Detect which cell encompasses the target text, then output its (X, Y) center coordinate. 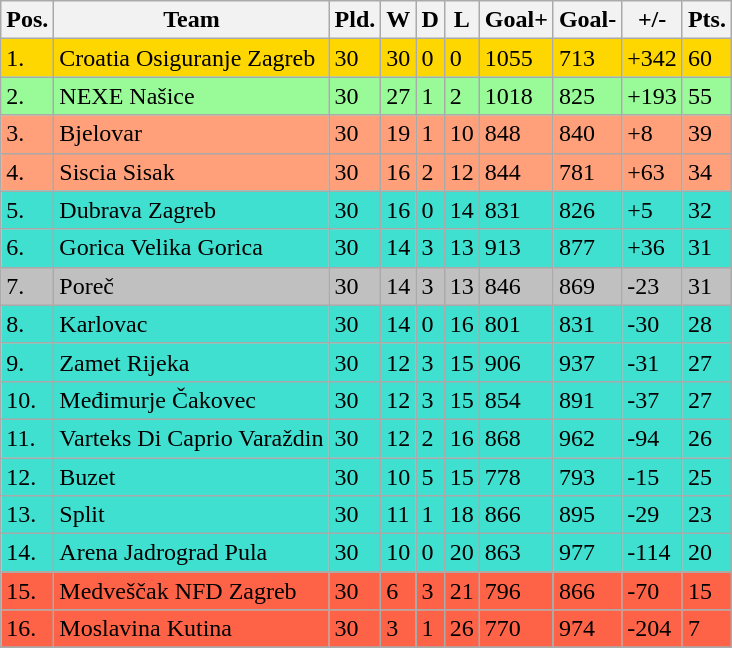
15. (28, 591)
-204 (652, 629)
6. (28, 248)
L (462, 20)
Međimurje Čakovec (192, 400)
Gorica Velika Gorica (192, 248)
3. (28, 134)
7 (706, 629)
962 (587, 438)
Karlovac (192, 324)
974 (587, 629)
840 (587, 134)
+193 (652, 96)
778 (516, 477)
60 (706, 58)
906 (516, 362)
863 (516, 553)
-23 (652, 286)
Siscia Sisak (192, 172)
+5 (652, 210)
846 (516, 286)
W (398, 20)
13. (28, 515)
Dubrava Zagreb (192, 210)
+/- (652, 20)
Goal- (587, 20)
891 (587, 400)
Moslavina Kutina (192, 629)
-94 (652, 438)
801 (516, 324)
Varteks Di Caprio Varaždin (192, 438)
781 (587, 172)
Team (192, 20)
869 (587, 286)
23 (706, 515)
1. (28, 58)
Poreč (192, 286)
770 (516, 629)
Pos. (28, 20)
25 (706, 477)
937 (587, 362)
12. (28, 477)
10. (28, 400)
5 (430, 477)
913 (516, 248)
21 (462, 591)
713 (587, 58)
1018 (516, 96)
-15 (652, 477)
895 (587, 515)
+36 (652, 248)
-31 (652, 362)
16. (28, 629)
14. (28, 553)
-70 (652, 591)
793 (587, 477)
19 (398, 134)
868 (516, 438)
11 (398, 515)
Pts. (706, 20)
28 (706, 324)
977 (587, 553)
Croatia Osiguranje Zagreb (192, 58)
39 (706, 134)
D (430, 20)
877 (587, 248)
Pld. (355, 20)
+63 (652, 172)
5. (28, 210)
796 (516, 591)
844 (516, 172)
6 (398, 591)
Bjelovar (192, 134)
32 (706, 210)
825 (587, 96)
-114 (652, 553)
4. (28, 172)
55 (706, 96)
Zamet Rijeka (192, 362)
9. (28, 362)
-30 (652, 324)
2. (28, 96)
8. (28, 324)
+342 (652, 58)
18 (462, 515)
854 (516, 400)
Split (192, 515)
34 (706, 172)
1055 (516, 58)
-29 (652, 515)
-37 (652, 400)
11. (28, 438)
Buzet (192, 477)
Arena Jadrograd Pula (192, 553)
Goal+ (516, 20)
+8 (652, 134)
NEXE Našice (192, 96)
7. (28, 286)
826 (587, 210)
Medveščak NFD Zagreb (192, 591)
848 (516, 134)
